Provide the (x, y) coordinate of the cell's center where the given text is located.  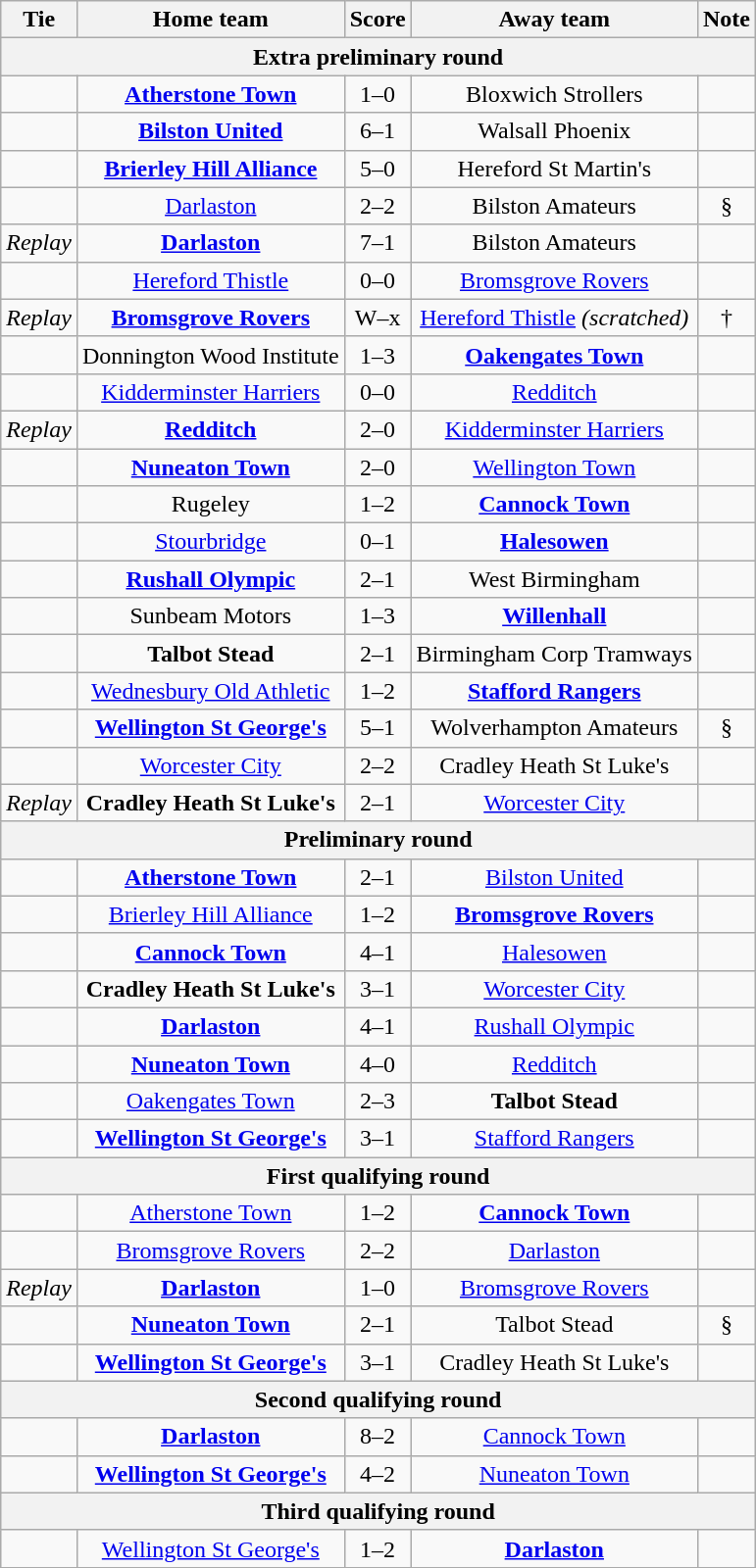
8–2 (378, 1437)
Wednesbury Old Athletic (210, 691)
Birmingham Corp Tramways (554, 654)
Third qualifying round (378, 1511)
Hereford St Martin's (554, 169)
Rugeley (210, 505)
Note (726, 20)
† (726, 318)
0–1 (378, 542)
Stourbridge (210, 542)
Score (378, 20)
6–1 (378, 131)
Away team (554, 20)
Wellington Town (554, 467)
4–0 (378, 1063)
West Birmingham (554, 579)
Home team (210, 20)
Willenhall (554, 616)
Second qualifying round (378, 1399)
Donnington Wood Institute (210, 355)
Preliminary round (378, 840)
Bloxwich Strollers (554, 94)
5–0 (378, 169)
2–3 (378, 1102)
5–1 (378, 728)
W–x (378, 318)
Hereford Thistle (scratched) (554, 318)
First qualifying round (378, 1176)
4–2 (378, 1474)
Extra preliminary round (378, 57)
Wolverhampton Amateurs (554, 728)
Walsall Phoenix (554, 131)
Sunbeam Motors (210, 616)
Tie (39, 20)
7–1 (378, 243)
Hereford Thistle (210, 280)
